Pinpoint the cell where the given text exists, returning its (X, Y) midpoint coordinate. 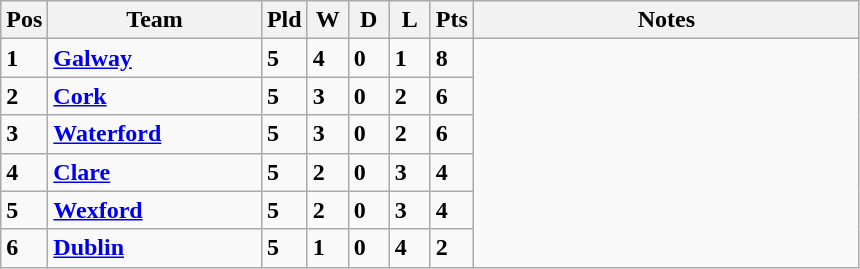
Pld (284, 20)
8 (452, 58)
Cork (155, 96)
Galway (155, 58)
Pos (24, 20)
W (328, 20)
Wexford (155, 210)
Dublin (155, 248)
Pts (452, 20)
Waterford (155, 134)
L (410, 20)
Notes (666, 20)
D (368, 20)
Team (155, 20)
Clare (155, 172)
